For the text-containing cell, return its midpoint in (X, Y) coordinate format. 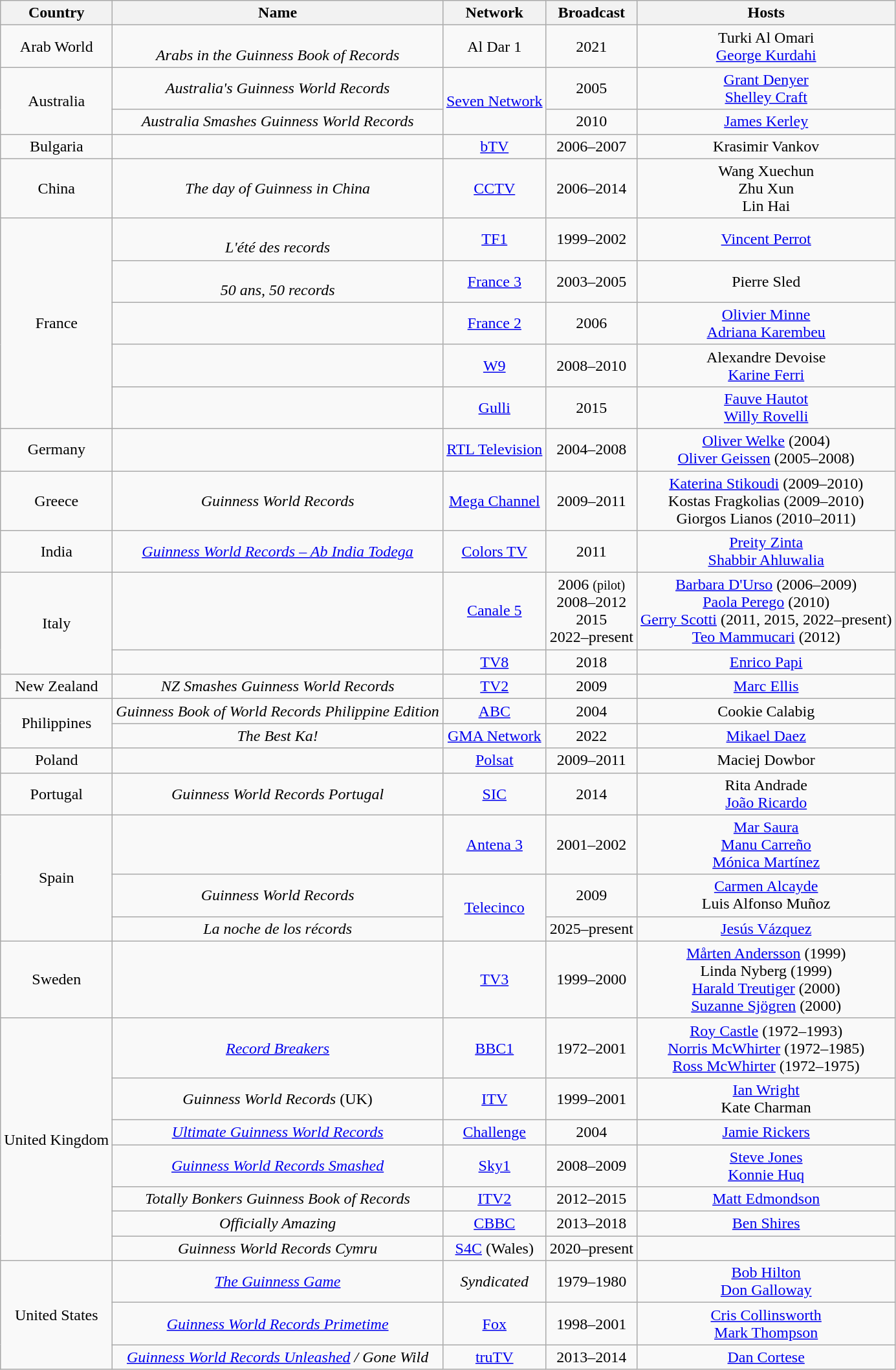
Name (278, 13)
1979–1980 (591, 1281)
2003–2005 (591, 281)
Challenge (494, 1132)
1998–2001 (591, 1324)
Guinness World Records (UK) (278, 1099)
Polsat (494, 760)
Germany (57, 449)
2006–2007 (591, 146)
Seven Network (494, 101)
Sky1 (494, 1165)
Krasimir Vankov (766, 146)
2012–2015 (591, 1199)
2005 (591, 88)
Syndicated (494, 1281)
Al Dar 1 (494, 47)
James Kerley (766, 122)
W9 (494, 365)
Wang XuechunZhu XunLin Hai (766, 188)
TF1 (494, 239)
Barbara D'Urso (2006–2009) Paola Perego (2010) Gerry Scotti (2011, 2015, 2022–present) Teo Mammucari (2012) (766, 611)
CCTV (494, 188)
Jamie Rickers (766, 1132)
Guinness World Records Unleashed / Gone Wild (278, 1357)
Roy Castle (1972–1993)Norris McWhirter (1972–1985)Ross McWhirter (1972–1975) (766, 1048)
Country (57, 13)
2006–2014 (591, 188)
Arabs in the Guinness Book of Records (278, 47)
2008–2010 (591, 365)
50 ans, 50 records (278, 281)
Mar SauraManu CarreñoMónica Martínez (766, 845)
Portugal (57, 793)
Telecinco (494, 907)
TV3 (494, 980)
Australia Smashes Guinness World Records (278, 122)
2011 (591, 551)
1972–2001 (591, 1048)
Philippines (57, 724)
Canale 5 (494, 611)
TV2 (494, 687)
Guinness World Records – Ab India Todega (278, 551)
Guinness World Records Smashed (278, 1165)
Alexandre DevoiseKarine Ferri (766, 365)
CBBC (494, 1224)
Greece (57, 501)
1999–2000 (591, 980)
ITV2 (494, 1199)
Spain (57, 878)
BBC1 (494, 1048)
2013–2018 (591, 1224)
Turki Al Omari George Kurdahi (766, 47)
2022 (591, 736)
ABC (494, 711)
The Guinness Game (278, 1281)
France 2 (494, 324)
2015 (591, 408)
GMA Network (494, 736)
La noche de los récords (278, 929)
Pierre Sled (766, 281)
Mega Channel (494, 501)
Rita AndradeJoão Ricardo (766, 793)
2013–2014 (591, 1357)
2008–2009 (591, 1165)
Bob Hilton Don Galloway (766, 1281)
1999–2002 (591, 239)
Matt Edmondson (766, 1199)
Gulli (494, 408)
Guinness World Records Cymru (278, 1248)
Mårten Andersson (1999)Linda Nyberg (1999)Harald Treutiger (2000)Suzanne Sjögren (2000) (766, 980)
Ben Shires (766, 1224)
Steve Jones Konnie Huq (766, 1165)
Hosts (766, 13)
Australia's Guinness World Records (278, 88)
Colors TV (494, 551)
2010 (591, 122)
2020–present (591, 1248)
Grant Denyer Shelley Craft (766, 88)
France (57, 324)
TV8 (494, 662)
S4C (Wales) (494, 1248)
Guinness World Records Primetime (278, 1324)
Jesús Vázquez (766, 929)
Network (494, 13)
Record Breakers (278, 1048)
2006 (591, 324)
China (57, 188)
bTV (494, 146)
Antena 3 (494, 845)
Preity Zinta Shabbir Ahluwalia (766, 551)
Australia (57, 101)
The Best Ka! (278, 736)
Bulgaria (57, 146)
Ultimate Guinness World Records (278, 1132)
Katerina Stikoudi (2009–2010)Kostas Fragkolias (2009–2010)Giorgos Lianos (2010–2011) (766, 501)
Fauve HautotWilly Rovelli (766, 408)
2025–present (591, 929)
NZ Smashes Guinness World Records (278, 687)
Cris Collinsworth Mark Thompson (766, 1324)
Ian WrightKate Charman (766, 1099)
1999–2001 (591, 1099)
Marc Ellis (766, 687)
ITV (494, 1099)
Dan Cortese (766, 1357)
United States (57, 1315)
2018 (591, 662)
RTL Television (494, 449)
2004–2008 (591, 449)
Arab World (57, 47)
Poland (57, 760)
United Kingdom (57, 1139)
Oliver Welke (2004)Oliver Geissen (2005–2008) (766, 449)
Totally Bonkers Guinness Book of Records (278, 1199)
Enrico Papi (766, 662)
Maciej Dowbor (766, 760)
The day of Guinness in China (278, 188)
Broadcast (591, 13)
Cookie Calabig (766, 711)
Guinness Book of World Records Philippine Edition (278, 711)
Fox (494, 1324)
Officially Amazing (278, 1224)
Olivier MinneAdriana Karembeu (766, 324)
France 3 (494, 281)
SIC (494, 793)
Carmen AlcaydeLuis Alfonso Muñoz (766, 896)
2014 (591, 793)
2006 (pilot)2008–201220152022–present (591, 611)
Sweden (57, 980)
Guinness World Records Portugal (278, 793)
L'été des records (278, 239)
India (57, 551)
2001–2002 (591, 845)
2021 (591, 47)
Vincent Perrot (766, 239)
Mikael Daez (766, 736)
Italy (57, 624)
New Zealand (57, 687)
truTV (494, 1357)
